Return [x, y] of the center of cell containing provided text 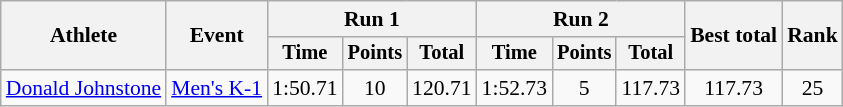
Run 2 [582, 19]
Rank [812, 36]
Run 1 [372, 19]
Athlete [84, 36]
25 [812, 88]
Men's K-1 [216, 88]
Best total [734, 36]
Donald Johnstone [84, 88]
1:52.73 [514, 88]
10 [375, 88]
Event [216, 36]
5 [584, 88]
1:50.71 [304, 88]
120.71 [442, 88]
